Extract the [x, y] coordinate from the center of the cell holding the provided text.  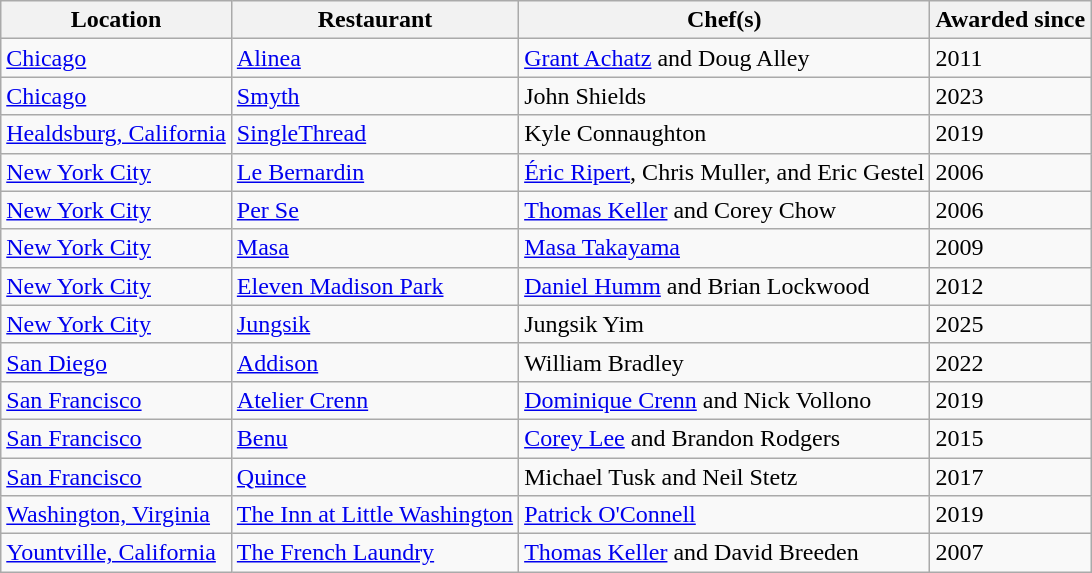
Éric Ripert, Chris Muller, and Eric Gestel [724, 172]
San Diego [116, 362]
2011 [1010, 58]
Chef(s) [724, 20]
Jungsik Yim [724, 324]
The French Laundry [374, 553]
Washington, Virginia [116, 515]
SingleThread [374, 134]
Benu [374, 438]
Le Bernardin [374, 172]
2017 [1010, 477]
Addison [374, 362]
2015 [1010, 438]
Patrick O'Connell [724, 515]
Restaurant [374, 20]
Masa Takayama [724, 248]
Masa [374, 248]
Awarded since [1010, 20]
Dominique Crenn and Nick Vollono [724, 400]
Smyth [374, 96]
2012 [1010, 286]
Atelier Crenn [374, 400]
Yountville, California [116, 553]
Per Se [374, 210]
Grant Achatz and Doug Alley [724, 58]
Thomas Keller and David Breeden [724, 553]
Location [116, 20]
Jungsik [374, 324]
2022 [1010, 362]
2023 [1010, 96]
Quince [374, 477]
2009 [1010, 248]
Healdsburg, California [116, 134]
The Inn at Little Washington [374, 515]
Thomas Keller and Corey Chow [724, 210]
2025 [1010, 324]
2007 [1010, 553]
Daniel Humm and Brian Lockwood [724, 286]
John Shields [724, 96]
Eleven Madison Park [374, 286]
Kyle Connaughton [724, 134]
William Bradley [724, 362]
Michael Tusk and Neil Stetz [724, 477]
Alinea [374, 58]
Corey Lee and Brandon Rodgers [724, 438]
